Extract the (X, Y) coordinate from the center of the cell holding the provided text.  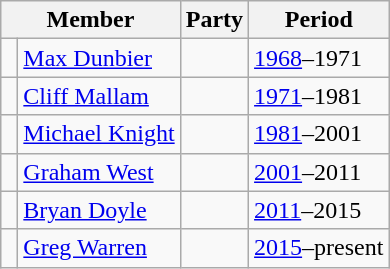
1981–2001 (319, 134)
Bryan Doyle (99, 210)
Member (90, 20)
Greg Warren (99, 248)
Period (319, 20)
1971–1981 (319, 96)
2015–present (319, 248)
Max Dunbier (99, 58)
Graham West (99, 172)
1968–1971 (319, 58)
Party (214, 20)
Cliff Mallam (99, 96)
2001–2011 (319, 172)
Michael Knight (99, 134)
2011–2015 (319, 210)
